Return (x, y) of the center of cell containing provided text 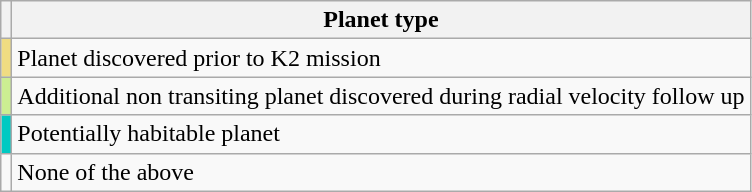
Planet type (381, 20)
Potentially habitable planet (381, 134)
Additional non transiting planet discovered during radial velocity follow up (381, 96)
None of the above (381, 172)
Planet discovered prior to K2 mission (381, 58)
